Locate the cell with the specified text and output its (X, Y) center coordinate. 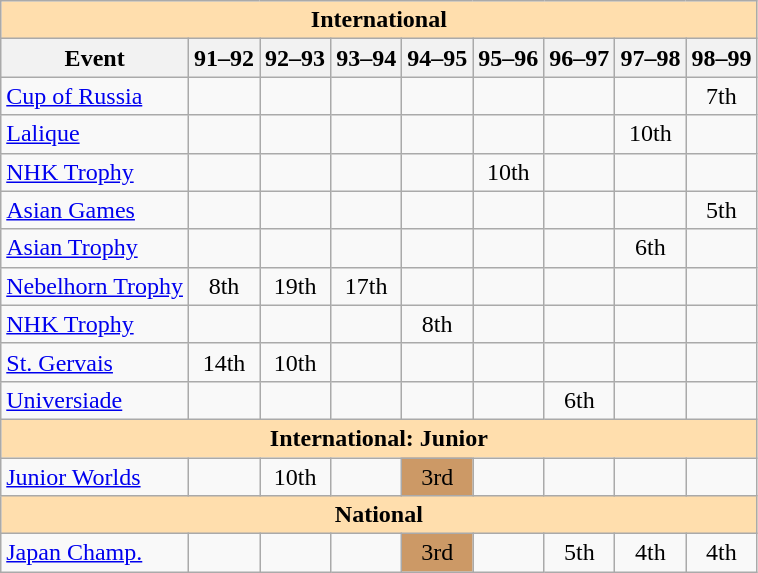
92–93 (296, 58)
International (379, 20)
97–98 (650, 58)
International: Junior (379, 438)
19th (296, 286)
93–94 (366, 58)
Lalique (95, 134)
Junior Worlds (95, 477)
St. Gervais (95, 362)
94–95 (438, 58)
Nebelhorn Trophy (95, 286)
Asian Games (95, 210)
7th (722, 96)
Universiade (95, 400)
Japan Champ. (95, 553)
Asian Trophy (95, 248)
96–97 (580, 58)
14th (224, 362)
National (379, 515)
98–99 (722, 58)
Event (95, 58)
Cup of Russia (95, 96)
95–96 (508, 58)
17th (366, 286)
91–92 (224, 58)
